Pinpoint the cell where the given text exists, returning its [X, Y] midpoint coordinate. 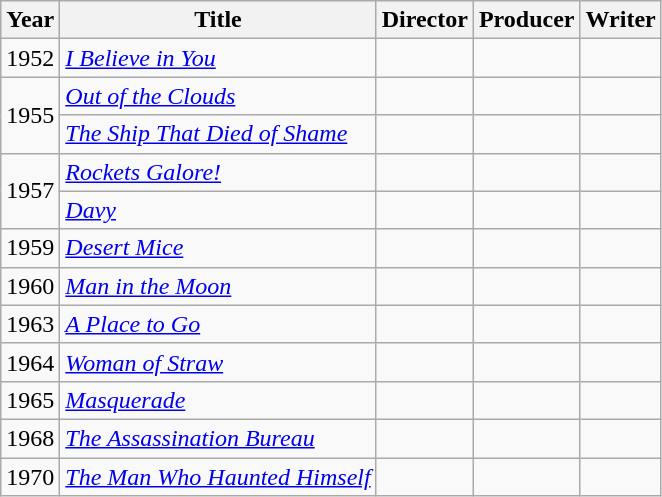
Davy [218, 210]
Title [218, 20]
1970 [30, 477]
1957 [30, 191]
1965 [30, 400]
Masquerade [218, 400]
1952 [30, 58]
Man in the Moon [218, 286]
1959 [30, 248]
Producer [526, 20]
Desert Mice [218, 248]
Out of the Clouds [218, 96]
Rockets Galore! [218, 172]
1955 [30, 115]
The Assassination Bureau [218, 438]
1960 [30, 286]
Year [30, 20]
The Ship That Died of Shame [218, 134]
I Believe in You [218, 58]
Director [424, 20]
1963 [30, 324]
A Place to Go [218, 324]
The Man Who Haunted Himself [218, 477]
1964 [30, 362]
1968 [30, 438]
Writer [620, 20]
Woman of Straw [218, 362]
